Scan for the cell matching the given text and deliver its [X, Y] coordinate at center. 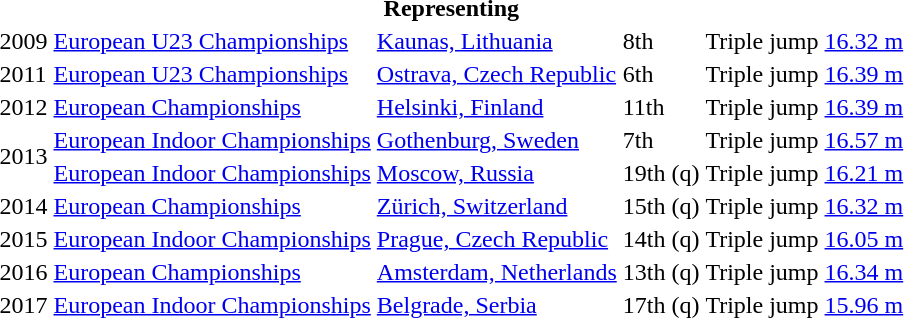
14th (q) [661, 239]
Moscow, Russia [496, 173]
11th [661, 107]
6th [661, 74]
15th (q) [661, 206]
Gothenburg, Sweden [496, 140]
Ostrava, Czech Republic [496, 74]
Amsterdam, Netherlands [496, 272]
7th [661, 140]
Zürich, Switzerland [496, 206]
13th (q) [661, 272]
19th (q) [661, 173]
Prague, Czech Republic [496, 239]
Kaunas, Lithuania [496, 41]
8th [661, 41]
Helsinki, Finland [496, 107]
